Provide the [x, y] coordinate of the cell's center where the given text is located.  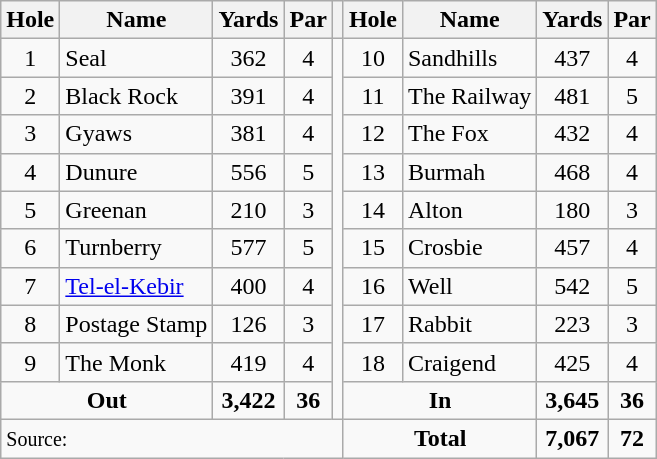
Burmah [469, 172]
391 [248, 96]
419 [248, 362]
The Fox [469, 134]
Well [469, 286]
15 [372, 248]
The Monk [136, 362]
14 [372, 210]
400 [248, 286]
481 [572, 96]
In [440, 400]
Greenan [136, 210]
6 [30, 248]
2 [30, 96]
Gyaws [136, 134]
457 [572, 248]
18 [372, 362]
223 [572, 324]
Dunure [136, 172]
72 [632, 438]
577 [248, 248]
542 [572, 286]
Postage Stamp [136, 324]
381 [248, 134]
17 [372, 324]
437 [572, 58]
10 [372, 58]
9 [30, 362]
Crosbie [469, 248]
Out [107, 400]
Black Rock [136, 96]
468 [572, 172]
Seal [136, 58]
12 [372, 134]
13 [372, 172]
The Railway [469, 96]
Sandhills [469, 58]
432 [572, 134]
Rabbit [469, 324]
16 [372, 286]
7,067 [572, 438]
Source: [172, 438]
425 [572, 362]
126 [248, 324]
Craigend [469, 362]
556 [248, 172]
Tel-el-Kebir [136, 286]
362 [248, 58]
1 [30, 58]
8 [30, 324]
Total [440, 438]
7 [30, 286]
11 [372, 96]
Turnberry [136, 248]
210 [248, 210]
3,422 [248, 400]
Alton [469, 210]
3,645 [572, 400]
180 [572, 210]
